Pinpoint the cell where the given text exists, returning its [x, y] midpoint coordinate. 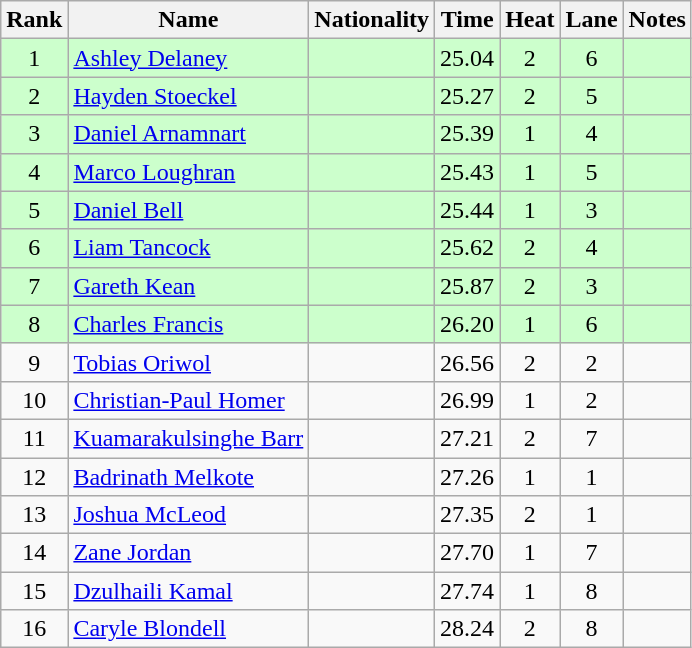
Zane Jordan [188, 553]
Rank [34, 20]
Gareth Kean [188, 286]
28.24 [468, 629]
Tobias Oriwol [188, 362]
Liam Tancock [188, 248]
27.26 [468, 477]
25.87 [468, 286]
Lane [592, 20]
13 [34, 515]
Daniel Arnamnart [188, 134]
Notes [657, 20]
27.35 [468, 515]
26.20 [468, 324]
Dzulhaili Kamal [188, 591]
26.56 [468, 362]
Caryle Blondell [188, 629]
15 [34, 591]
Nationality [372, 20]
Charles Francis [188, 324]
27.21 [468, 438]
Joshua McLeod [188, 515]
Badrinath Melkote [188, 477]
26.99 [468, 400]
25.04 [468, 58]
27.74 [468, 591]
Daniel Bell [188, 210]
25.39 [468, 134]
25.62 [468, 248]
12 [34, 477]
11 [34, 438]
9 [34, 362]
27.70 [468, 553]
Christian-Paul Homer [188, 400]
10 [34, 400]
14 [34, 553]
Kuamarakulsinghe Barr [188, 438]
25.27 [468, 96]
Time [468, 20]
Hayden Stoeckel [188, 96]
25.44 [468, 210]
Ashley Delaney [188, 58]
Name [188, 20]
25.43 [468, 172]
Heat [530, 20]
16 [34, 629]
Marco Loughran [188, 172]
